Determine the [x, y] coordinate at the center of the cell enclosing the given text.  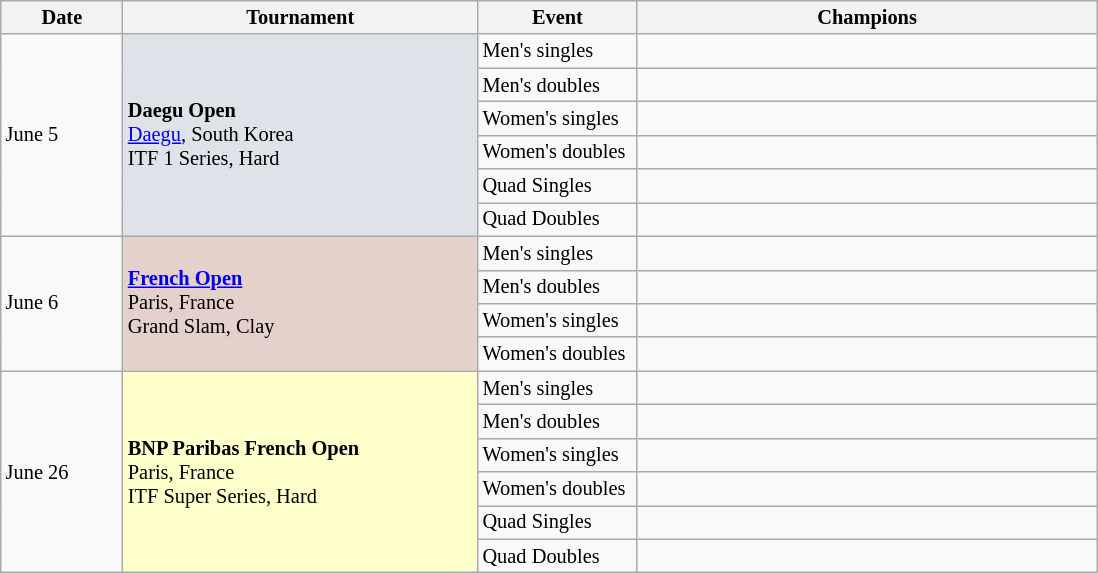
Daegu Open Daegu, South KoreaITF 1 Series, Hard [300, 135]
Event [558, 17]
June 26 [62, 472]
Date [62, 17]
BNP Paribas French Open Paris, FranceITF Super Series, Hard [300, 472]
French Open Paris, FranceGrand Slam, Clay [300, 304]
June 5 [62, 135]
June 6 [62, 304]
Champions [867, 17]
Tournament [300, 17]
